Find where the given text appears and provide that cell's center as (x, y) coordinate. 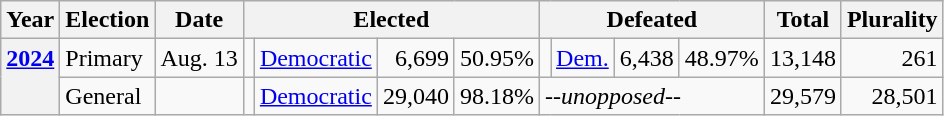
261 (892, 58)
6,699 (416, 58)
98.18% (496, 96)
General (108, 96)
Aug. 13 (199, 58)
Election (108, 20)
Year (30, 20)
28,501 (892, 96)
50.95% (496, 58)
29,579 (802, 96)
29,040 (416, 96)
Dem. (583, 58)
Primary (108, 58)
13,148 (802, 58)
--unopposed-- (652, 96)
48.97% (722, 58)
Defeated (652, 20)
6,438 (646, 58)
Plurality (892, 20)
2024 (30, 77)
Total (802, 20)
Date (199, 20)
Elected (391, 20)
